Return the (x, y) coordinate for the center point of the cell that contains the specified text.  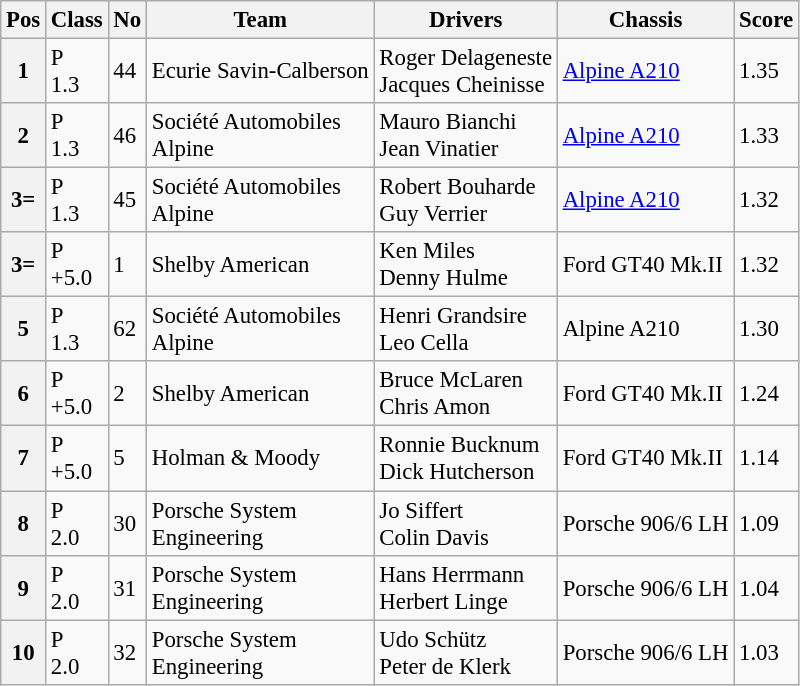
1.14 (766, 458)
Roger Delageneste Jacques Cheinisse (466, 72)
Ronnie Bucknum Dick Hutcherson (466, 458)
9 (24, 588)
Robert Bouharde Guy Verrier (466, 200)
Chassis (645, 20)
62 (127, 330)
Jo Siffert Colin Davis (466, 524)
1.03 (766, 652)
45 (127, 200)
Class (78, 20)
Ken Miles Denny Hulme (466, 264)
32 (127, 652)
46 (127, 136)
Score (766, 20)
1.30 (766, 330)
Hans Herrmann Herbert Linge (466, 588)
Drivers (466, 20)
7 (24, 458)
Mauro Bianchi Jean Vinatier (466, 136)
1.35 (766, 72)
Henri Grandsire Leo Cella (466, 330)
Pos (24, 20)
1.33 (766, 136)
Udo Schütz Peter de Klerk (466, 652)
No (127, 20)
Ecurie Savin-Calberson (260, 72)
44 (127, 72)
10 (24, 652)
6 (24, 394)
1.09 (766, 524)
31 (127, 588)
Holman & Moody (260, 458)
1.24 (766, 394)
8 (24, 524)
1.04 (766, 588)
30 (127, 524)
Bruce McLaren Chris Amon (466, 394)
Team (260, 20)
